Locate the cell with the specified text and output its [x, y] center coordinate. 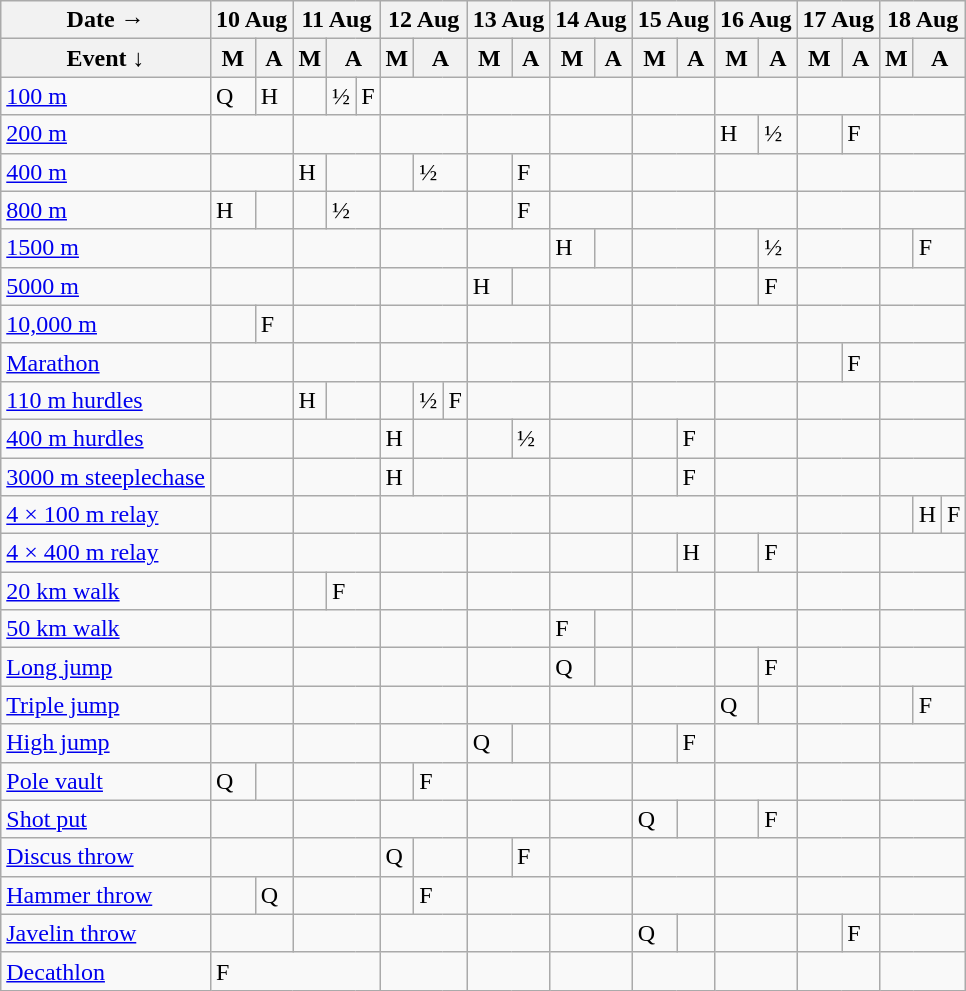
200 m [106, 134]
Javelin throw [106, 933]
Decathlon [106, 971]
20 km walk [106, 591]
5000 m [106, 286]
4 × 400 m relay [106, 553]
Discus throw [106, 857]
12 Aug [424, 20]
17 Aug [838, 20]
High jump [106, 743]
14 Aug [591, 20]
Shot put [106, 819]
800 m [106, 210]
Event ↓ [106, 58]
50 km walk [106, 629]
1500 m [106, 248]
400 m hurdles [106, 438]
100 m [106, 96]
Long jump [106, 667]
16 Aug [756, 20]
Pole vault [106, 781]
18 Aug [922, 20]
Hammer throw [106, 895]
15 Aug [673, 20]
400 m [106, 172]
11 Aug [336, 20]
110 m hurdles [106, 400]
4 × 100 m relay [106, 515]
13 Aug [508, 20]
Marathon [106, 362]
10 Aug [251, 20]
Triple jump [106, 705]
10,000 m [106, 324]
Date → [106, 20]
3000 m steeplechase [106, 477]
